Identify which cell holds the provided text, then report its [x, y] central coordinate. 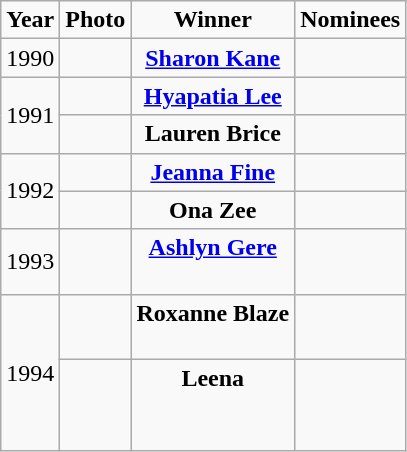
Year [30, 20]
1993 [30, 262]
Ona Zee [213, 210]
Leena [213, 405]
Jeanna Fine [213, 172]
Nominees [350, 20]
Roxanne Blaze [213, 326]
1992 [30, 191]
Photo [96, 20]
Winner [213, 20]
1994 [30, 372]
Sharon Kane [213, 58]
Lauren Brice [213, 134]
1990 [30, 58]
1991 [30, 115]
Hyapatia Lee [213, 96]
Ashlyn Gere [213, 262]
